Find where the given text appears and provide that cell's center as (x, y) coordinate. 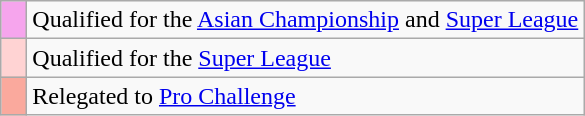
Qualified for the Asian Championship and Super League (306, 20)
Relegated to Pro Challenge (306, 96)
Qualified for the Super League (306, 58)
